Return [x, y] of the center of cell containing provided text 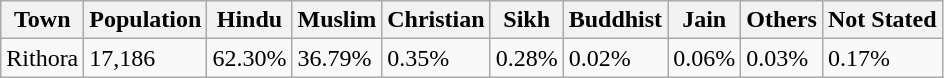
0.03% [782, 58]
36.79% [337, 58]
17,186 [146, 58]
0.17% [882, 58]
Others [782, 20]
Town [42, 20]
Buddhist [615, 20]
0.06% [704, 58]
Population [146, 20]
Rithora [42, 58]
0.02% [615, 58]
0.28% [526, 58]
Not Stated [882, 20]
Jain [704, 20]
Sikh [526, 20]
Muslim [337, 20]
0.35% [436, 58]
Hindu [250, 20]
Christian [436, 20]
62.30% [250, 58]
